Scan for the cell matching the given text and deliver its (X, Y) coordinate at center. 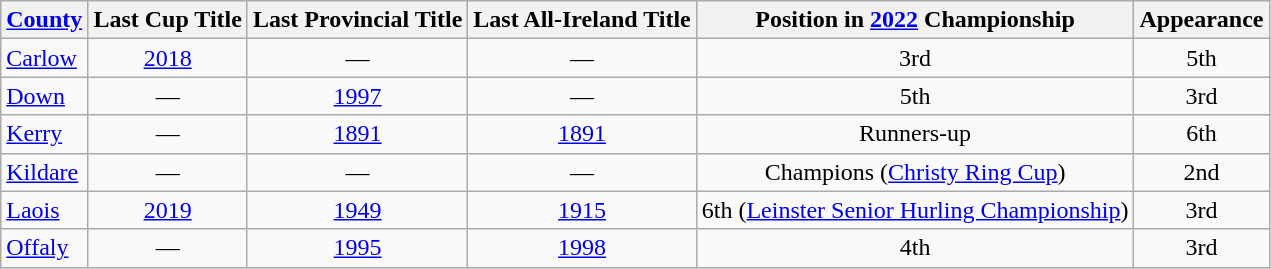
4th (915, 248)
Down (44, 96)
Kerry (44, 134)
Last Cup Title (168, 20)
1915 (582, 210)
Last Provincial Title (357, 20)
1949 (357, 210)
1998 (582, 248)
County (44, 20)
Last All-Ireland Title (582, 20)
2018 (168, 58)
1997 (357, 96)
Carlow (44, 58)
1995 (357, 248)
6th (1202, 134)
Laois (44, 210)
6th (Leinster Senior Hurling Championship) (915, 210)
Runners-up (915, 134)
Appearance (1202, 20)
Champions (Christy Ring Cup) (915, 172)
2019 (168, 210)
2nd (1202, 172)
Kildare (44, 172)
Position in 2022 Championship (915, 20)
Offaly (44, 248)
